Return (x, y) of the center of cell containing provided text 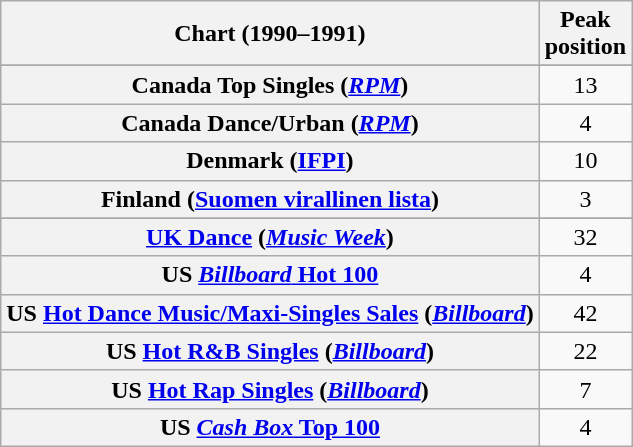
3 (585, 199)
32 (585, 237)
42 (585, 313)
Canada Dance/Urban (RPM) (270, 123)
UK Dance (Music Week) (270, 237)
US Hot Rap Singles (Billboard) (270, 389)
US Hot Dance Music/Maxi-Singles Sales (Billboard) (270, 313)
Denmark (IFPI) (270, 161)
Peakposition (585, 34)
US Hot R&B Singles (Billboard) (270, 351)
7 (585, 389)
10 (585, 161)
13 (585, 85)
22 (585, 351)
Chart (1990–1991) (270, 34)
US Cash Box Top 100 (270, 427)
Canada Top Singles (RPM) (270, 85)
Finland (Suomen virallinen lista) (270, 199)
US Billboard Hot 100 (270, 275)
